Search for the cell housing the specified text and yield its (X, Y) center coordinate. 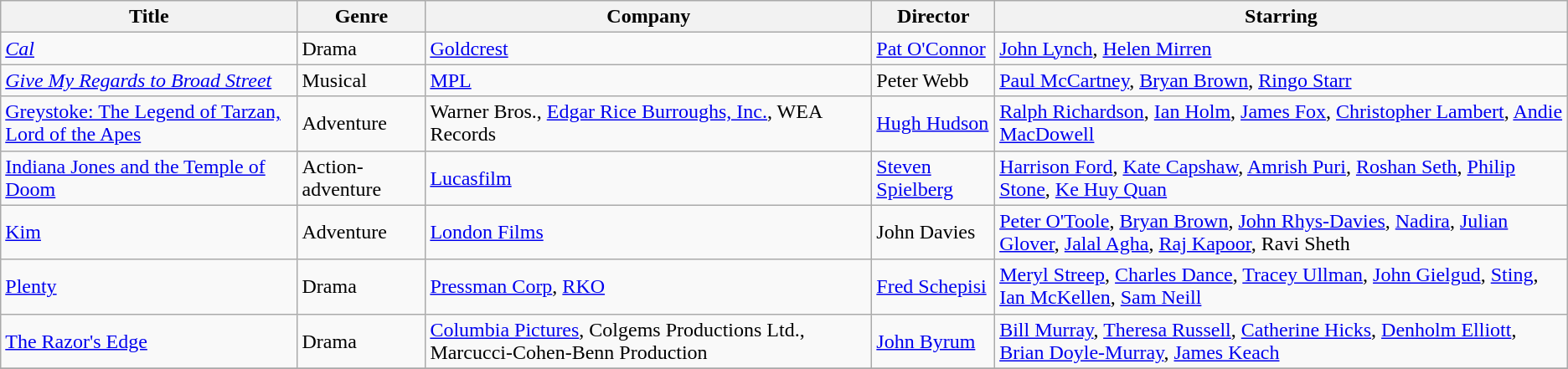
Plenty (149, 286)
Fred Schepisi (933, 286)
Columbia Pictures, Colgems Productions Ltd., Marcucci-Cohen-Benn Production (648, 341)
Bill Murray, Theresa Russell, Catherine Hicks, Denholm Elliott, Brian Doyle-Murray, James Keach (1282, 341)
Harrison Ford, Kate Capshaw, Amrish Puri, Roshan Seth, Philip Stone, Ke Huy Quan (1282, 177)
Pressman Corp, RKO (648, 286)
London Films (648, 233)
Pat O'Connor (933, 49)
Genre (362, 17)
Kim (149, 233)
Starring (1282, 17)
John Lynch, Helen Mirren (1282, 49)
Paul McCartney, Bryan Brown, Ringo Starr (1282, 80)
Warner Bros., Edgar Rice Burroughs, Inc., WEA Records (648, 124)
John Davies (933, 233)
Goldcrest (648, 49)
Greystoke: The Legend of Tarzan, Lord of the Apes (149, 124)
Meryl Streep, Charles Dance, Tracey Ullman, John Gielgud, Sting, Ian McKellen, Sam Neill (1282, 286)
Peter Webb (933, 80)
MPL (648, 80)
John Byrum (933, 341)
Director (933, 17)
Lucasfilm (648, 177)
Peter O'Toole, Bryan Brown, John Rhys-Davies, Nadira, Julian Glover, Jalal Agha, Raj Kapoor, Ravi Sheth (1282, 233)
Give My Regards to Broad Street (149, 80)
Ralph Richardson, Ian Holm, James Fox, Christopher Lambert, Andie MacDowell (1282, 124)
Company (648, 17)
Cal (149, 49)
Action-adventure (362, 177)
Musical (362, 80)
Hugh Hudson (933, 124)
The Razor's Edge (149, 341)
Indiana Jones and the Temple of Doom (149, 177)
Title (149, 17)
Steven Spielberg (933, 177)
